Return the (X, Y) coordinate for the center point of the cell that contains the specified text.  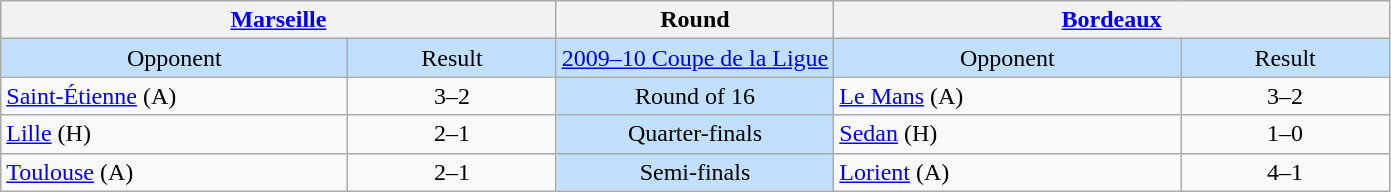
Saint-Étienne (A) (174, 96)
Sedan (H) (1008, 134)
Toulouse (A) (174, 172)
Quarter-finals (695, 134)
1–0 (1285, 134)
Semi-finals (695, 172)
Marseille (278, 20)
Le Mans (A) (1008, 96)
4–1 (1285, 172)
Round of 16 (695, 96)
2009–10 Coupe de la Ligue (695, 58)
Lille (H) (174, 134)
Round (695, 20)
Bordeaux (1112, 20)
Lorient (A) (1008, 172)
